Return [x, y] of the center of cell containing provided text 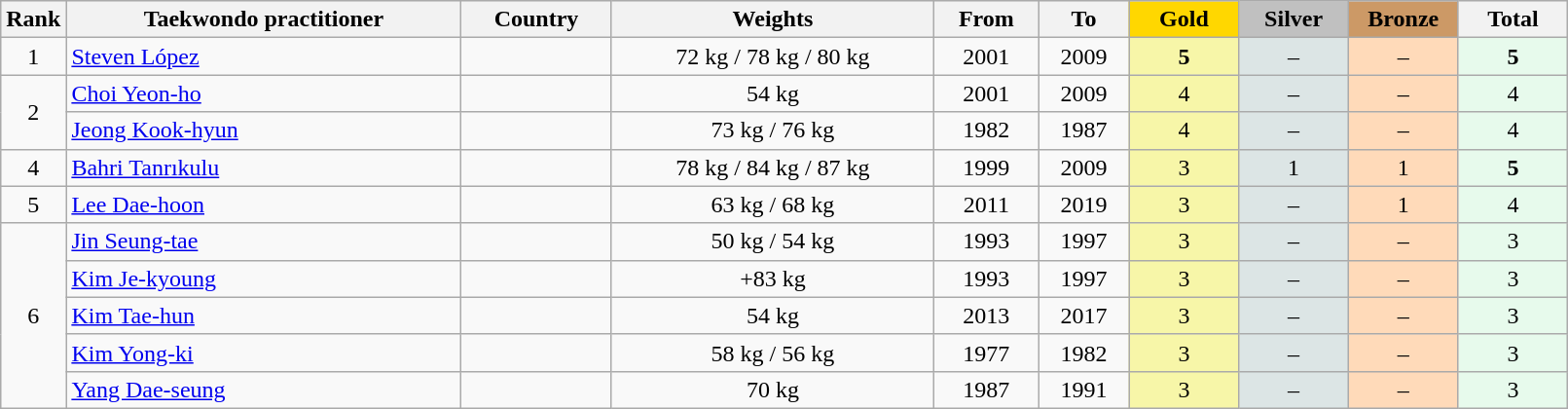
From [987, 19]
1977 [987, 353]
Gold [1184, 19]
Bronze [1404, 19]
73 kg / 76 kg [773, 130]
2011 [987, 204]
Kim Tae-hun [264, 316]
1999 [987, 167]
2 [33, 112]
2019 [1084, 204]
2013 [987, 316]
6 [33, 316]
Bahri Tanrıkulu [264, 167]
63 kg / 68 kg [773, 204]
Yang Dae-seung [264, 390]
Total [1513, 19]
50 kg / 54 kg [773, 242]
1991 [1084, 390]
Country [536, 19]
78 kg / 84 kg / 87 kg [773, 167]
Jeong Kook-hyun [264, 130]
Weights [773, 19]
+83 kg [773, 279]
To [1084, 19]
Jin Seung-tae [264, 242]
72 kg / 78 kg / 80 kg [773, 56]
Lee Dae-hoon [264, 204]
Kim Yong-ki [264, 353]
2017 [1084, 316]
Rank [33, 19]
Choi Yeon-ho [264, 93]
58 kg / 56 kg [773, 353]
Steven López [264, 56]
Kim Je-kyoung [264, 279]
70 kg [773, 390]
Silver [1295, 19]
Taekwondo practitioner [264, 19]
